Scan for the cell matching the given text and deliver its (X, Y) coordinate at center. 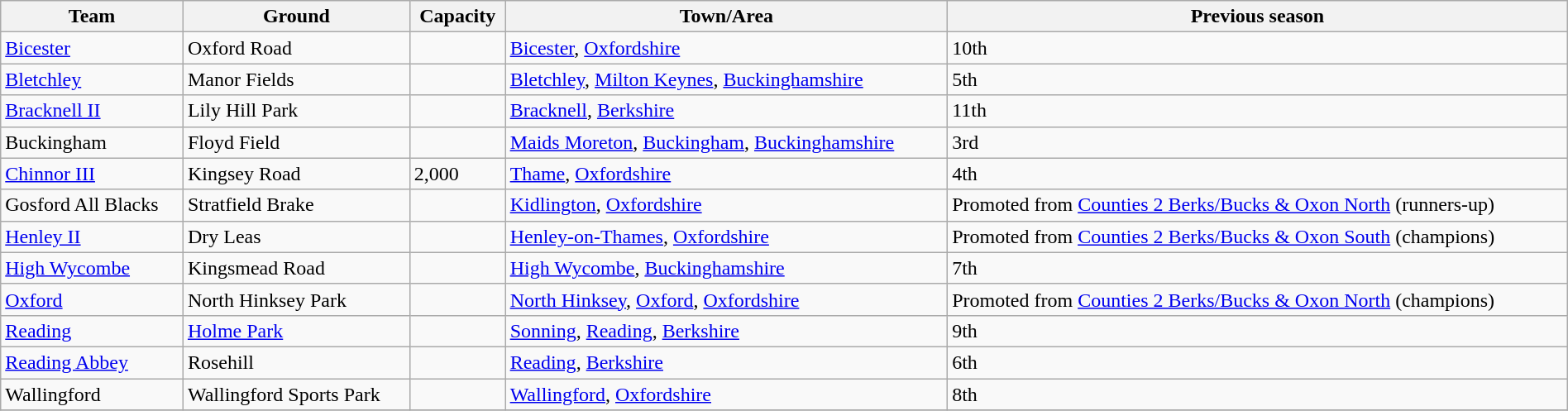
Bletchley, Milton Keynes, Buckinghamshire (726, 79)
Reading Abbey (93, 362)
Reading, Berkshire (726, 362)
North Hinksey Park (296, 299)
Team (93, 17)
Reading (93, 331)
Promoted from Counties 2 Berks/Bucks & Oxon North (champions) (1258, 299)
5th (1258, 79)
7th (1258, 268)
High Wycombe (93, 268)
Chinnor III (93, 174)
Lily Hill Park (296, 111)
Manor Fields (296, 79)
Henley-on-Thames, Oxfordshire (726, 237)
Town/Area (726, 17)
6th (1258, 362)
Stratfield Brake (296, 205)
10th (1258, 48)
Bracknell, Berkshire (726, 111)
Bicester (93, 48)
Buckingham (93, 142)
Floyd Field (296, 142)
Holme Park (296, 331)
Kingsmead Road (296, 268)
Promoted from Counties 2 Berks/Bucks & Oxon North (runners-up) (1258, 205)
Wallingford Sports Park (296, 394)
Maids Moreton, Buckingham, Buckinghamshire (726, 142)
Capacity (457, 17)
Rosehill (296, 362)
Sonning, Reading, Berkshire (726, 331)
9th (1258, 331)
North Hinksey, Oxford, Oxfordshire (726, 299)
Henley II (93, 237)
Oxford Road (296, 48)
Wallingford (93, 394)
Wallingford, Oxfordshire (726, 394)
8th (1258, 394)
Bletchley (93, 79)
3rd (1258, 142)
Previous season (1258, 17)
High Wycombe, Buckinghamshire (726, 268)
2,000 (457, 174)
Promoted from Counties 2 Berks/Bucks & Oxon South (champions) (1258, 237)
Bicester, Oxfordshire (726, 48)
Kingsey Road (296, 174)
4th (1258, 174)
Gosford All Blacks (93, 205)
Bracknell II (93, 111)
Thame, Oxfordshire (726, 174)
Oxford (93, 299)
11th (1258, 111)
Dry Leas (296, 237)
Ground (296, 17)
Kidlington, Oxfordshire (726, 205)
